Output the [x, y] coordinate of the center of the cell containing the given text.  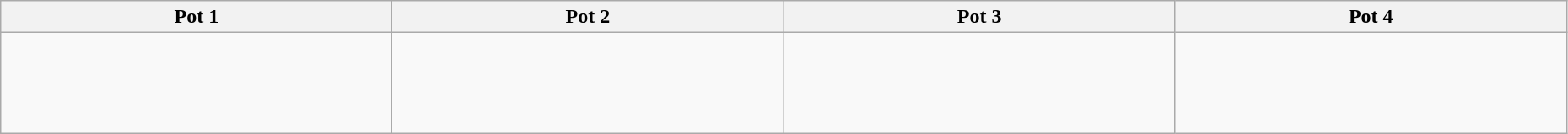
Pot 2 [588, 17]
Pot 1 [197, 17]
Pot 3 [979, 17]
Pot 4 [1371, 17]
